Search for the cell housing the specified text and yield its (X, Y) center coordinate. 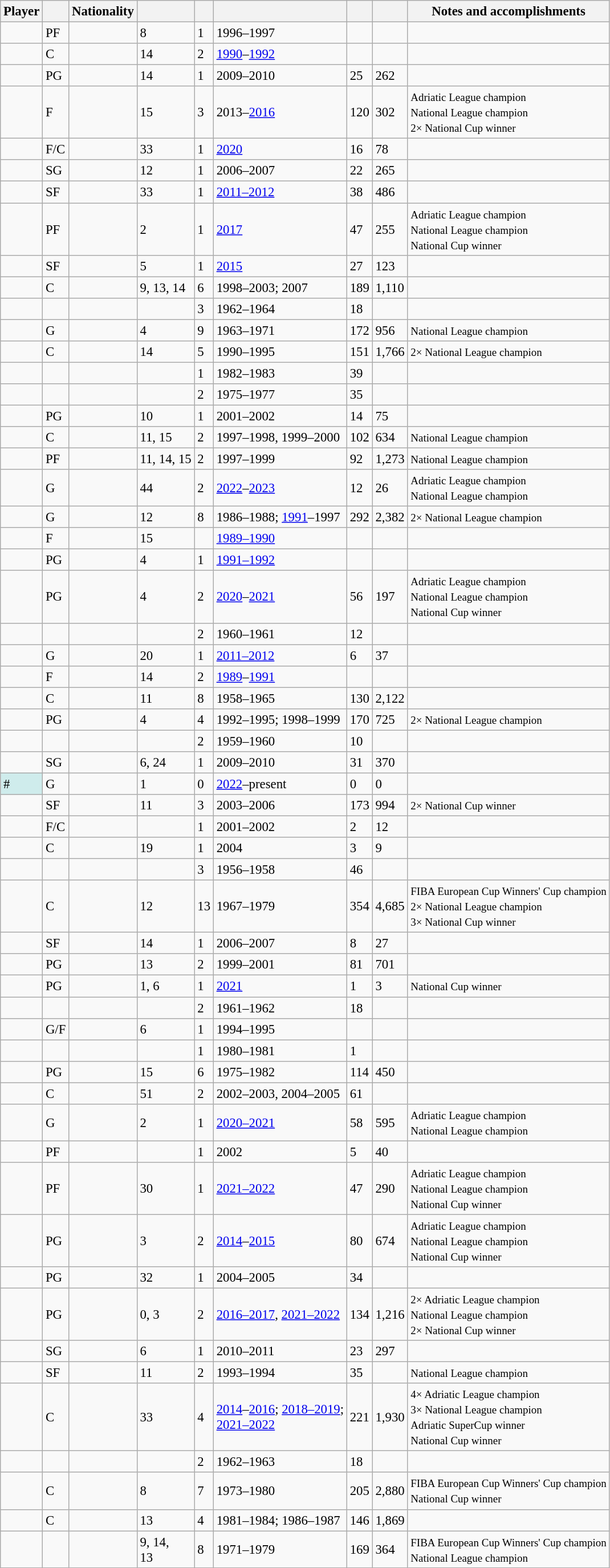
262 (390, 76)
172 (359, 330)
31 (359, 763)
701 (390, 965)
354 (359, 906)
1994–1995 (280, 1029)
102 (359, 437)
1971–1979 (280, 1549)
1975–1977 (280, 395)
2004–2005 (280, 1278)
725 (390, 720)
6, 24 (165, 763)
364 (390, 1549)
2× Adriatic League championNational League champion2× National Cup winner (509, 1315)
22 (359, 171)
80 (359, 1241)
1989–1991 (280, 676)
1989–1990 (280, 538)
151 (359, 352)
1963–1971 (280, 330)
FIBA European Cup Winners' Cup championNational League champion (509, 1549)
255 (390, 229)
46 (359, 870)
20 (165, 655)
National Cup winner (509, 986)
Notes and accomplishments (509, 11)
58 (359, 1123)
38 (359, 192)
1,110 (390, 287)
146 (359, 1520)
297 (390, 1351)
0, 3 (165, 1315)
39 (359, 373)
4× Adriatic League champion3× National League championAdriatic SuperCup winnerNational Cup winner (509, 1417)
1993–1994 (280, 1373)
1959–1960 (280, 741)
595 (390, 1123)
25 (359, 76)
1981–1984; 1986–1987 (280, 1520)
16 (359, 149)
1973–1980 (280, 1491)
2017 (280, 229)
2021–2022 (280, 1189)
2002–2003, 2004–2005 (280, 1093)
1,273 (390, 459)
# (22, 784)
2,382 (390, 517)
2014–2016; 2018–2019;2021–2022 (280, 1417)
123 (390, 266)
2013–2016 (280, 112)
2,880 (390, 1491)
120 (359, 112)
2004 (280, 848)
11, 14, 15 (165, 459)
2016–2017, 2021–2022 (280, 1315)
7 (204, 1491)
1986–1988; 1991–1997 (280, 517)
1992–1995; 1998–1999 (280, 720)
9, 13, 14 (165, 287)
2,122 (390, 698)
75 (390, 416)
2020 (280, 149)
2015 (280, 266)
290 (390, 1189)
450 (390, 1072)
78 (390, 149)
2010–2011 (280, 1351)
1960–1961 (280, 634)
61 (359, 1093)
130 (359, 698)
1961–1962 (280, 1008)
1, 6 (165, 986)
114 (359, 1072)
19 (165, 848)
1990–1992 (280, 54)
265 (390, 171)
30 (165, 1189)
486 (390, 192)
2022–2023 (280, 488)
173 (359, 805)
674 (390, 1241)
23 (359, 1351)
92 (359, 459)
4,685 (390, 906)
56 (359, 597)
292 (359, 517)
Nationality (103, 11)
1967–1979 (280, 906)
9, 14,13 (165, 1549)
2022–present (280, 784)
Adriatic League championNational League champion2× National Cup winner (509, 112)
170 (359, 720)
197 (390, 597)
2× National Cup winner (509, 805)
1,869 (390, 1520)
2021 (280, 986)
Player (22, 11)
1962–1964 (280, 309)
11, 15 (165, 437)
1,216 (390, 1315)
169 (359, 1549)
1999–2001 (280, 965)
34 (359, 1278)
1,766 (390, 352)
1982–1983 (280, 373)
FIBA European Cup Winners' Cup championNational Cup winner (509, 1491)
81 (359, 965)
1962–1963 (280, 1462)
1958–1965 (280, 698)
2003–2006 (280, 805)
1975–1982 (280, 1072)
134 (359, 1315)
1991–1992 (280, 560)
221 (359, 1417)
634 (390, 437)
994 (390, 805)
FIBA European Cup Winners' Cup champion2× National League champion3× National Cup winner (509, 906)
1956–1958 (280, 870)
1997–1998, 1999–2000 (280, 437)
1980–1981 (280, 1051)
2002 (280, 1152)
189 (359, 287)
26 (390, 488)
G/F (56, 1029)
51 (165, 1093)
1997–1999 (280, 459)
37 (390, 655)
370 (390, 763)
205 (359, 1491)
1990–1995 (280, 352)
1996–1997 (280, 33)
302 (390, 112)
32 (165, 1278)
1998–2003; 2007 (280, 287)
44 (165, 488)
1,930 (390, 1417)
40 (390, 1152)
2014–2015 (280, 1241)
956 (390, 330)
